Return the [x, y] coordinate for the center point of the cell that contains the specified text.  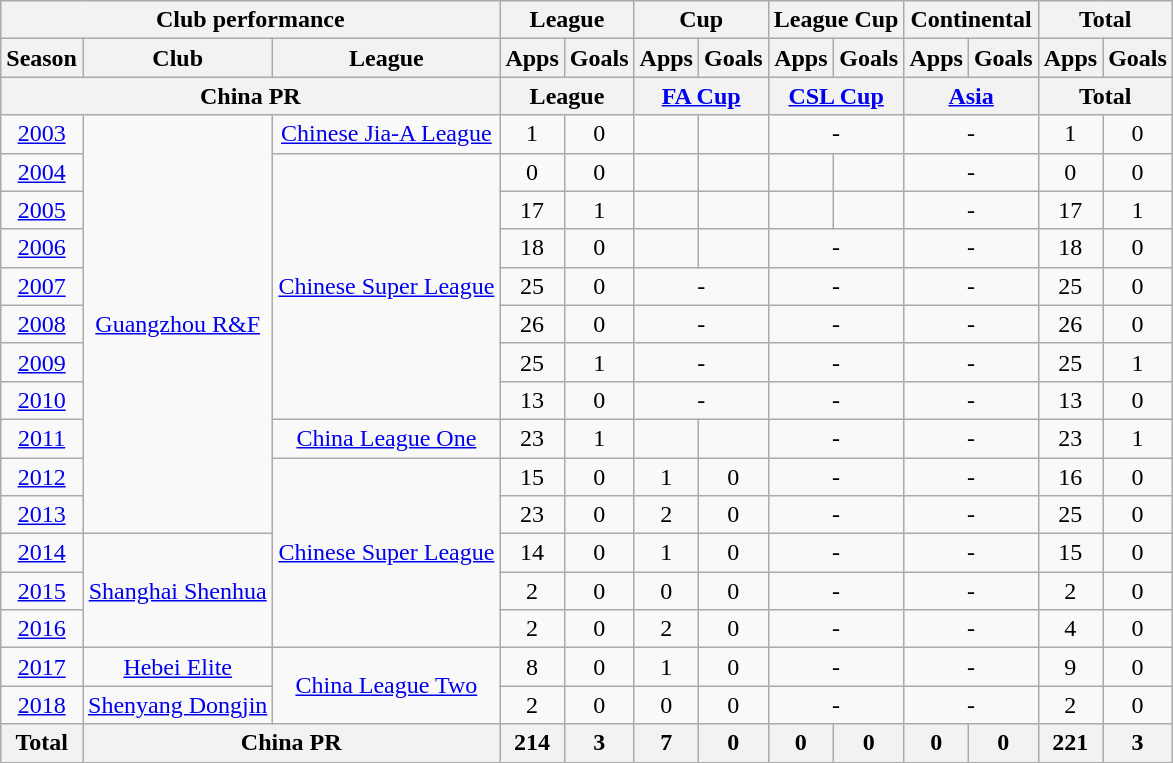
2004 [42, 172]
2018 [42, 705]
2003 [42, 134]
2009 [42, 362]
Chinese Jia-A League [386, 134]
2008 [42, 324]
8 [532, 667]
2014 [42, 553]
FA Cup [701, 96]
2016 [42, 629]
League Cup [836, 20]
Cup [701, 20]
Season [42, 58]
Shanghai Shenhua [177, 591]
221 [1070, 743]
China League One [386, 438]
2013 [42, 515]
2006 [42, 248]
Club performance [250, 20]
Continental [971, 20]
Hebei Elite [177, 667]
9 [1070, 667]
Club [177, 58]
2007 [42, 286]
2015 [42, 591]
2012 [42, 477]
China League Two [386, 686]
2011 [42, 438]
214 [532, 743]
16 [1070, 477]
Shenyang Dongjin [177, 705]
CSL Cup [836, 96]
4 [1070, 629]
14 [532, 553]
Guangzhou R&F [177, 324]
Asia [971, 96]
2017 [42, 667]
2005 [42, 210]
2010 [42, 400]
7 [666, 743]
